Locate the cell with the specified text and output its [X, Y] center coordinate. 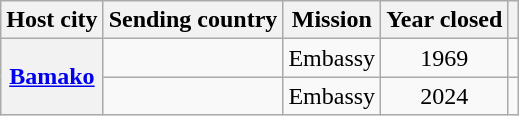
Year closed [444, 20]
Mission [332, 20]
Bamako [52, 77]
1969 [444, 58]
Sending country [193, 20]
2024 [444, 96]
Host city [52, 20]
